Determine the (x, y) coordinate at the center of the cell enclosing the given text.  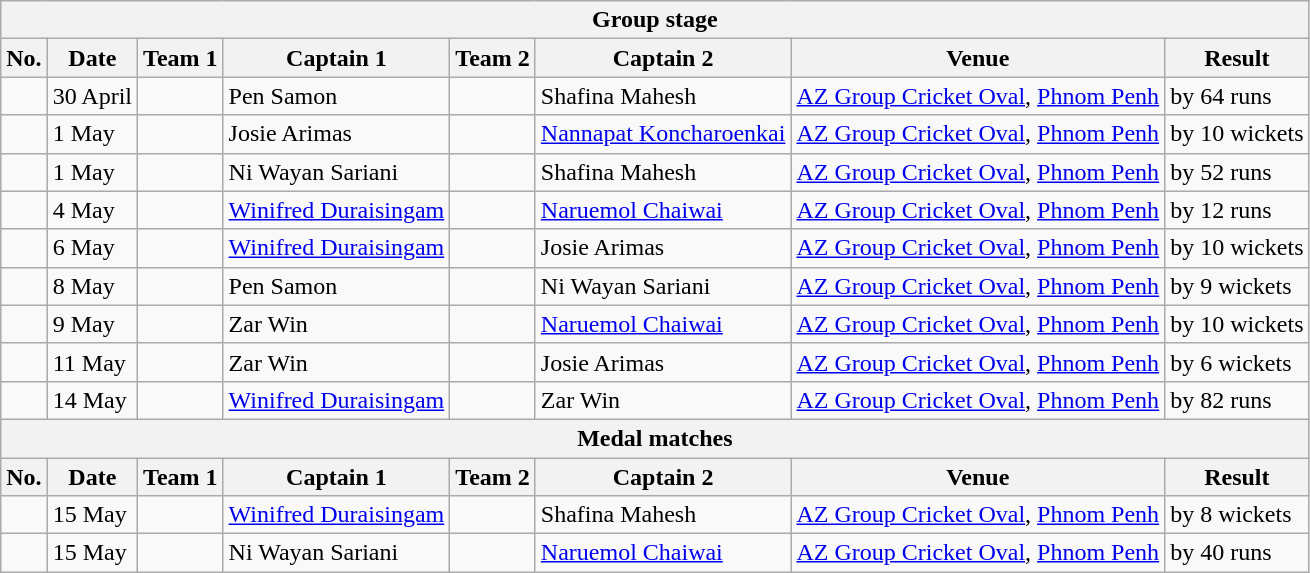
by 9 wickets (1237, 286)
Group stage (655, 20)
30 April (92, 96)
by 40 runs (1237, 553)
by 64 runs (1237, 96)
Medal matches (655, 438)
by 52 runs (1237, 172)
by 82 runs (1237, 400)
14 May (92, 400)
by 6 wickets (1237, 362)
Nannapat Koncharoenkai (663, 134)
6 May (92, 248)
9 May (92, 324)
by 8 wickets (1237, 515)
4 May (92, 210)
8 May (92, 286)
by 12 runs (1237, 210)
11 May (92, 362)
